Extract the (X, Y) coordinate from the center of the cell holding the provided text.  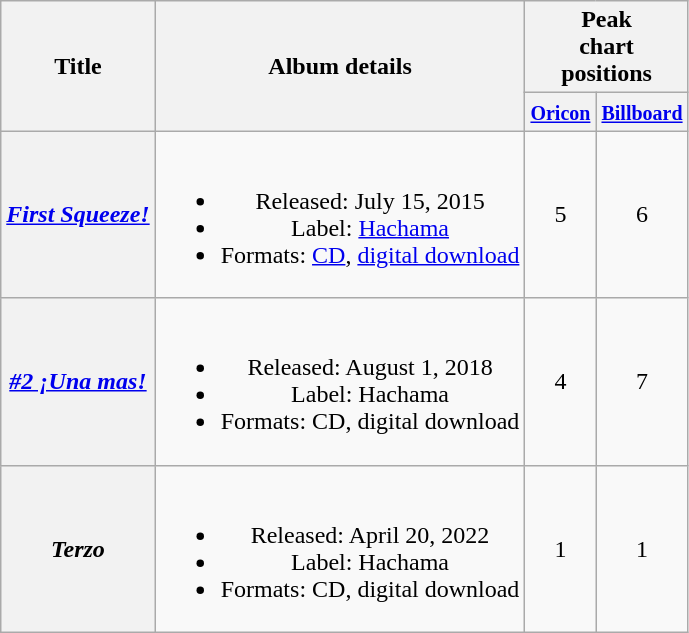
First Squeeze! (78, 214)
#2 ¡Una mas! (78, 382)
4 (560, 382)
Peak chart positions (606, 47)
Album details (340, 66)
Released: August 1, 2018Label: HachamaFormats: CD, digital download (340, 382)
Terzo (78, 548)
7 (642, 382)
Released: April 20, 2022Label: HachamaFormats: CD, digital download (340, 548)
Billboard (642, 112)
Released: July 15, 2015Label: HachamaFormats: CD, digital download (340, 214)
Title (78, 66)
Oricon (560, 112)
5 (560, 214)
6 (642, 214)
